Determine the (x, y) coordinate at the center of the cell enclosing the given text.  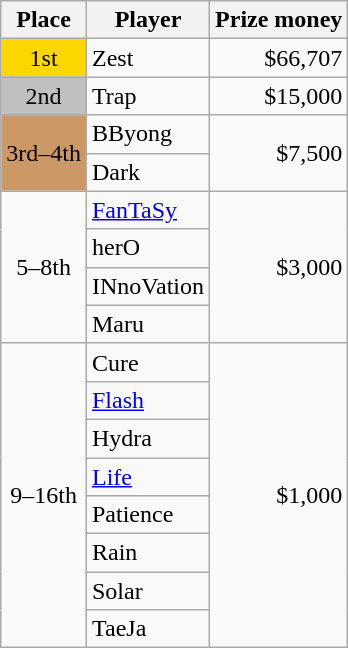
Maru (148, 324)
Flash (148, 400)
Cure (148, 362)
$1,000 (279, 495)
Rain (148, 553)
Trap (148, 96)
Place (44, 20)
$7,500 (279, 153)
Prize money (279, 20)
herO (148, 248)
Solar (148, 591)
1st (44, 58)
Dark (148, 172)
Player (148, 20)
Life (148, 477)
Patience (148, 515)
2nd (44, 96)
BByong (148, 134)
$3,000 (279, 267)
$15,000 (279, 96)
3rd–4th (44, 153)
INnoVation (148, 286)
9–16th (44, 495)
FanTaSy (148, 210)
Hydra (148, 438)
TaeJa (148, 629)
$66,707 (279, 58)
Zest (148, 58)
5–8th (44, 267)
